Locate the cell with the specified text and output its [X, Y] center coordinate. 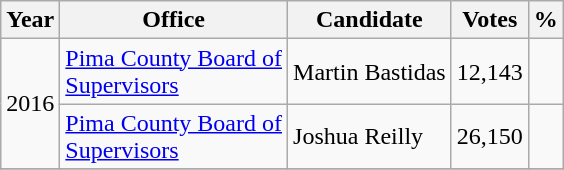
Candidate [370, 20]
Year [30, 20]
Martin Bastidas [370, 72]
Office [174, 20]
Votes [490, 20]
12,143 [490, 72]
% [546, 20]
Joshua Reilly [370, 136]
2016 [30, 104]
26,150 [490, 136]
